Provide the (x, y) coordinate of the cell's center where the given text is located.  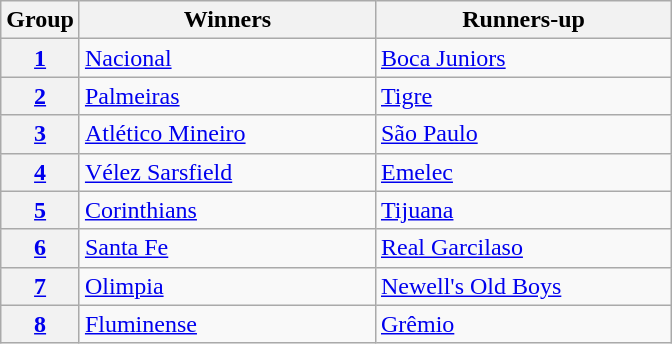
Emelec (523, 172)
Real Garcilaso (523, 248)
6 (40, 248)
2 (40, 96)
Tigre (523, 96)
Grêmio (523, 324)
4 (40, 172)
Newell's Old Boys (523, 286)
Boca Juniors (523, 58)
Tijuana (523, 210)
São Paulo (523, 134)
3 (40, 134)
Fluminense (227, 324)
Corinthians (227, 210)
5 (40, 210)
1 (40, 58)
Vélez Sarsfield (227, 172)
8 (40, 324)
Santa Fe (227, 248)
Palmeiras (227, 96)
Runners-up (523, 20)
Winners (227, 20)
Group (40, 20)
7 (40, 286)
Atlético Mineiro (227, 134)
Nacional (227, 58)
Olimpia (227, 286)
